Pinpoint the cell where the given text exists, returning its (X, Y) midpoint coordinate. 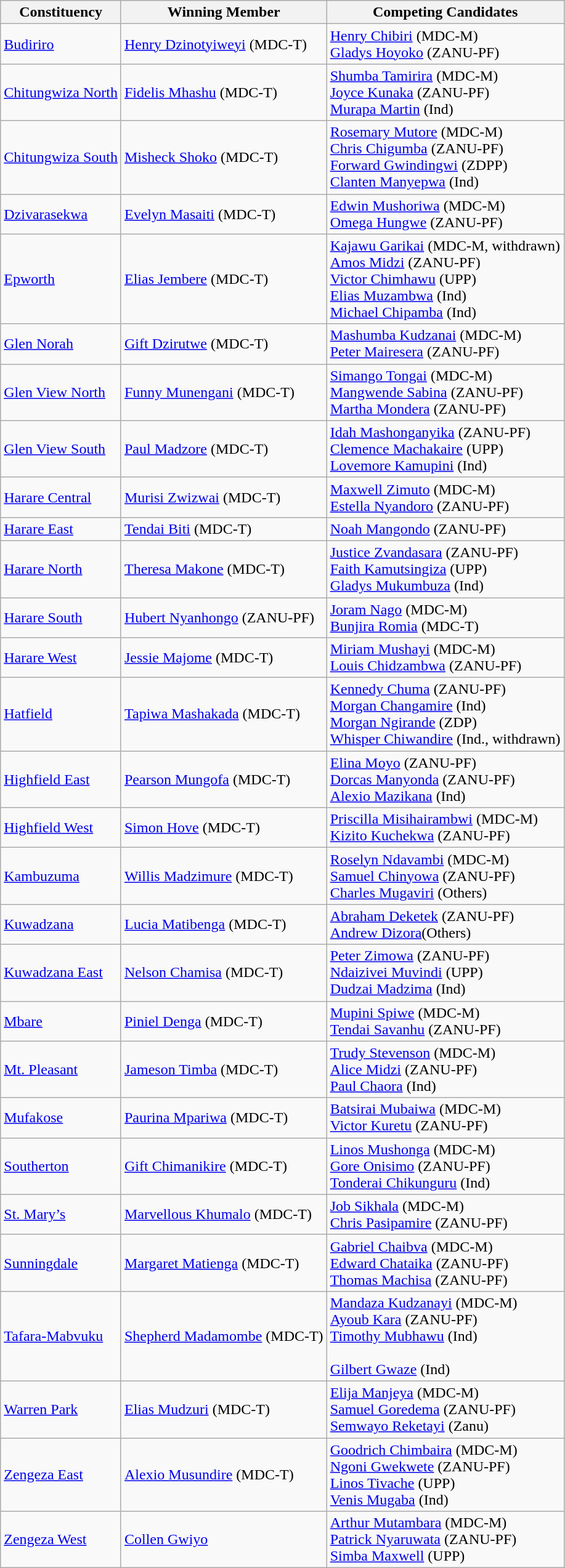
Mupini Spiwe (MDC-M)Tendai Savanhu (ZANU-PF) (445, 1021)
Tapiwa Mashakada (MDC-T) (224, 714)
Justice Zvandasara (ZANU-PF)Faith Kamutsingiza (UPP)Gladys Mukumbuza (Ind) (445, 569)
Collen Gwiyo (224, 1540)
Evelyn Masaiti (MDC-T) (224, 214)
Kajawu Garikai (MDC-M, withdrawn)Amos Midzi (ZANU-PF)Victor Chimhawu (UPP)Elias Muzambwa (Ind)Michael Chipamba (Ind) (445, 279)
Tafara-Mabvuku (61, 1336)
Paurina Mpariwa (MDC-T) (224, 1118)
Abraham Deketek (ZANU-PF)Andrew Dizora(Others) (445, 925)
Epworth (61, 279)
Southerton (61, 1166)
Funny Munengani (MDC-T) (224, 392)
Mandaza Kudzanayi (MDC-M)Ayoub Kara (ZANU-PF)Timothy Mubhawu (Ind)Gilbert Gwaze (Ind) (445, 1336)
Chitungwiza North (61, 92)
Joram Nago (MDC-M)Bunjira Romia (MDC-T) (445, 617)
Budiriro (61, 44)
Murisi Zwizwai (MDC-T) (224, 497)
Gabriel Chaibva (MDC-M)Edward Chataika (ZANU-PF)Thomas Machisa (ZANU-PF) (445, 1263)
Mashumba Kudzanai (MDC-M)Peter Mairesera (ZANU-PF) (445, 344)
Highfield East (61, 779)
Alexio Musundire (MDC-T) (224, 1475)
Simon Hove (MDC-T) (224, 827)
Batsirai Mubaiwa (MDC-M)Victor Kuretu (ZANU-PF) (445, 1118)
Theresa Makone (MDC-T) (224, 569)
Harare South (61, 617)
Zengeza West (61, 1540)
Kuwadzana East (61, 973)
Sunningdale (61, 1263)
Arthur Mutambara (MDC-M)Patrick Nyaruwata (ZANU-PF)Simba Maxwell (UPP) (445, 1540)
Simango Tongai (MDC-M)Mangwende Sabina (ZANU-PF)Martha Mondera (ZANU-PF) (445, 392)
Willis Madzimure (MDC-T) (224, 876)
Mbare (61, 1021)
Peter Zimowa (ZANU-PF)Ndaizivei Muvindi (UPP)Dudzai Madzima (Ind) (445, 973)
Warren Park (61, 1409)
Harare Central (61, 497)
Winning Member (224, 12)
Rosemary Mutore (MDC-M)Chris Chigumba (ZANU-PF)Forward Gwindingwi (ZDPP)Clanten Manyepwa (Ind) (445, 158)
Roselyn Ndavambi (MDC-M)Samuel Chinyowa (ZANU-PF)Charles Mugaviri (Others) (445, 876)
Hatfield (61, 714)
Goodrich Chimbaira (MDC-M)Ngoni Gwekwete (ZANU-PF)Linos Tivache (UPP)Venis Mugaba (Ind) (445, 1475)
Dzivarasekwa (61, 214)
Highfield West (61, 827)
Miriam Mushayi (MDC-M)Louis Chidzambwa (ZANU-PF) (445, 657)
Edwin Mushoriwa (MDC-M)Omega Hungwe (ZANU-PF) (445, 214)
Mt. Pleasant (61, 1069)
Trudy Stevenson (MDC-M)Alice Midzi (ZANU-PF)Paul Chaora (Ind) (445, 1069)
Maxwell Zimuto (MDC-M)Estella Nyandoro (ZANU-PF) (445, 497)
Tendai Biti (MDC-T) (224, 529)
Marvellous Khumalo (MDC-T) (224, 1214)
Henry Dzinotyiweyi (MDC-T) (224, 44)
Fidelis Mhashu (MDC-T) (224, 92)
Elija Manjeya (MDC-M)Samuel Goredema (ZANU-PF)Semwayo Reketayi (Zanu) (445, 1409)
Nelson Chamisa (MDC-T) (224, 973)
Mufakose (61, 1118)
Glen View North (61, 392)
Kennedy Chuma (ZANU-PF)Morgan Changamire (Ind)Morgan Ngirande (ZDP)Whisper Chiwandire (Ind., withdrawn) (445, 714)
Jameson Timba (MDC-T) (224, 1069)
Harare East (61, 529)
Misheck Shoko (MDC-T) (224, 158)
Harare West (61, 657)
Glen Norah (61, 344)
Noah Mangondo (ZANU-PF) (445, 529)
Linos Mushonga (MDC-M)Gore Onisimo (ZANU-PF)Tonderai Chikunguru (Ind) (445, 1166)
Harare North (61, 569)
Henry Chibiri (MDC-M)Gladys Hoyoko (ZANU-PF) (445, 44)
Gift Chimanikire (MDC-T) (224, 1166)
Paul Madzore (MDC-T) (224, 449)
Jessie Majome (MDC-T) (224, 657)
Constituency (61, 12)
Job Sikhala (MDC-M)Chris Pasipamire (ZANU-PF) (445, 1214)
St. Mary’s (61, 1214)
Margaret Matienga (MDC-T) (224, 1263)
Elias Mudzuri (MDC-T) (224, 1409)
Hubert Nyanhongo (ZANU-PF) (224, 617)
Pearson Mungofa (MDC-T) (224, 779)
Kuwadzana (61, 925)
Shepherd Madamombe (MDC-T) (224, 1336)
Shumba Tamirira (MDC-M)Joyce Kunaka (ZANU-PF)Murapa Martin (Ind) (445, 92)
Chitungwiza South (61, 158)
Elina Moyo (ZANU-PF)Dorcas Manyonda (ZANU-PF)Alexio Mazikana (Ind) (445, 779)
Zengeza East (61, 1475)
Glen View South (61, 449)
Idah Mashonganyika (ZANU-PF)Clemence Machakaire (UPP)Lovemore Kamupini (Ind) (445, 449)
Kambuzuma (61, 876)
Competing Candidates (445, 12)
Lucia Matibenga (MDC-T) (224, 925)
Elias Jembere (MDC-T) (224, 279)
Gift Dzirutwe (MDC-T) (224, 344)
Priscilla Misihairambwi (MDC-M)Kizito Kuchekwa (ZANU-PF) (445, 827)
Piniel Denga (MDC-T) (224, 1021)
